Return the [X, Y] coordinate for the center point of the cell that contains the specified text.  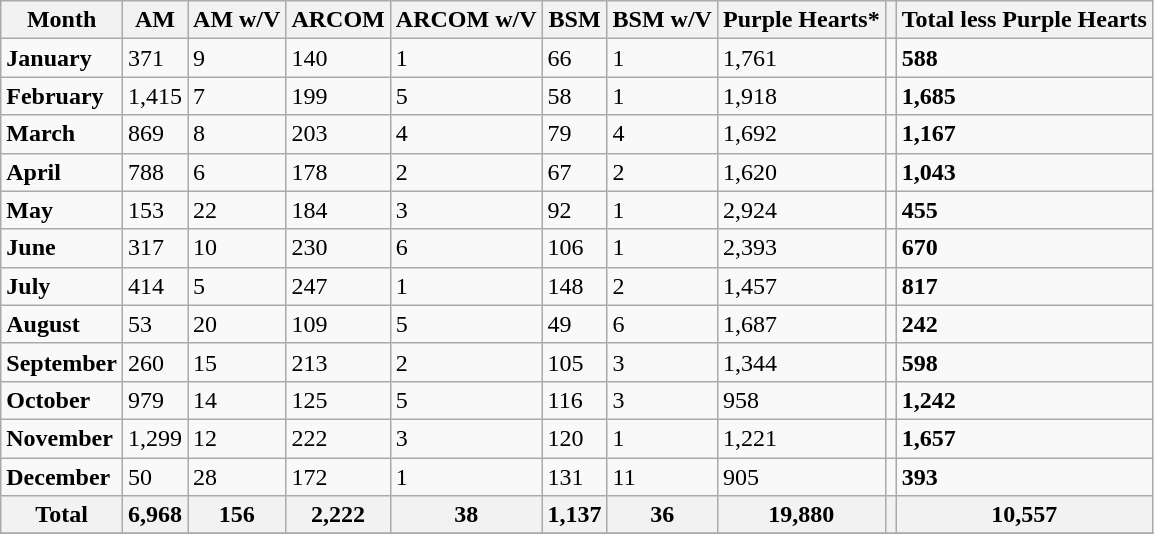
317 [154, 248]
199 [338, 96]
28 [237, 477]
August [62, 324]
11 [662, 477]
6,968 [154, 515]
1,299 [154, 438]
2,924 [801, 210]
788 [154, 172]
817 [1024, 286]
869 [154, 134]
979 [154, 400]
49 [574, 324]
1,761 [801, 58]
247 [338, 286]
ARCOM [338, 20]
10,557 [1024, 515]
19,880 [801, 515]
598 [1024, 362]
178 [338, 172]
670 [1024, 248]
December [62, 477]
8 [237, 134]
109 [338, 324]
172 [338, 477]
1,043 [1024, 172]
455 [1024, 210]
1,457 [801, 286]
2,393 [801, 248]
1,242 [1024, 400]
AM w/V [237, 20]
79 [574, 134]
AM [154, 20]
September [62, 362]
414 [154, 286]
222 [338, 438]
1,415 [154, 96]
120 [574, 438]
1,344 [801, 362]
230 [338, 248]
242 [1024, 324]
1,692 [801, 134]
153 [154, 210]
371 [154, 58]
905 [801, 477]
1,167 [1024, 134]
125 [338, 400]
393 [1024, 477]
July [62, 286]
1,685 [1024, 96]
BSM [574, 20]
November [62, 438]
Purple Hearts* [801, 20]
Month [62, 20]
588 [1024, 58]
92 [574, 210]
1,657 [1024, 438]
131 [574, 477]
203 [338, 134]
January [62, 58]
22 [237, 210]
February [62, 96]
20 [237, 324]
116 [574, 400]
1,137 [574, 515]
Total [62, 515]
10 [237, 248]
Total less Purple Hearts [1024, 20]
184 [338, 210]
15 [237, 362]
66 [574, 58]
140 [338, 58]
58 [574, 96]
105 [574, 362]
1,918 [801, 96]
March [62, 134]
53 [154, 324]
May [62, 210]
April [62, 172]
156 [237, 515]
213 [338, 362]
BSM w/V [662, 20]
ARCOM w/V [466, 20]
1,221 [801, 438]
50 [154, 477]
12 [237, 438]
1,620 [801, 172]
14 [237, 400]
148 [574, 286]
9 [237, 58]
67 [574, 172]
36 [662, 515]
260 [154, 362]
1,687 [801, 324]
38 [466, 515]
106 [574, 248]
June [62, 248]
958 [801, 400]
October [62, 400]
7 [237, 96]
2,222 [338, 515]
